Find where the given text appears and provide that cell's center as (x, y) coordinate. 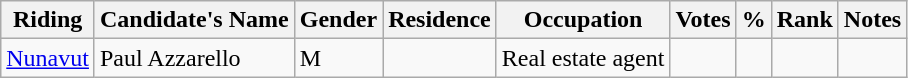
Notes (872, 20)
Nunavut (48, 58)
Residence (440, 20)
M (338, 58)
Rank (804, 20)
Paul Azzarello (194, 58)
Occupation (583, 20)
Votes (703, 20)
Riding (48, 20)
% (754, 20)
Gender (338, 20)
Real estate agent (583, 58)
Candidate's Name (194, 20)
